Locate the cell with the specified text and output its (x, y) center coordinate. 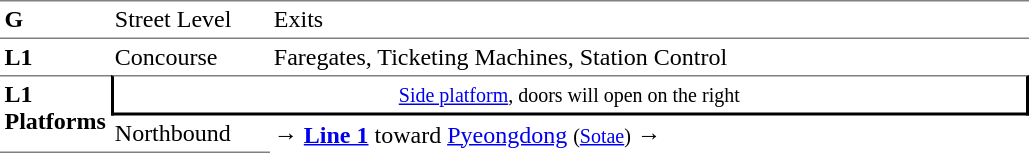
Exits (648, 20)
L1 (55, 57)
Street Level (190, 20)
L1Platforms (55, 114)
G (55, 20)
Faregates, Ticketing Machines, Station Control (648, 57)
Concourse (190, 57)
Side platform, doors will open on the right (569, 95)
